Scan for the cell matching the given text and deliver its [X, Y] coordinate at center. 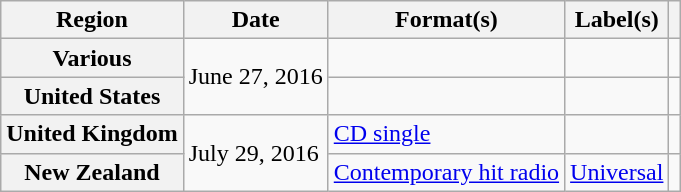
United Kingdom [92, 134]
Region [92, 20]
United States [92, 96]
Universal [617, 172]
New Zealand [92, 172]
Various [92, 58]
Date [256, 20]
Format(s) [446, 20]
June 27, 2016 [256, 77]
July 29, 2016 [256, 153]
CD single [446, 134]
Label(s) [617, 20]
Contemporary hit radio [446, 172]
